Return the [x, y] coordinate for the center point of the cell that contains the specified text.  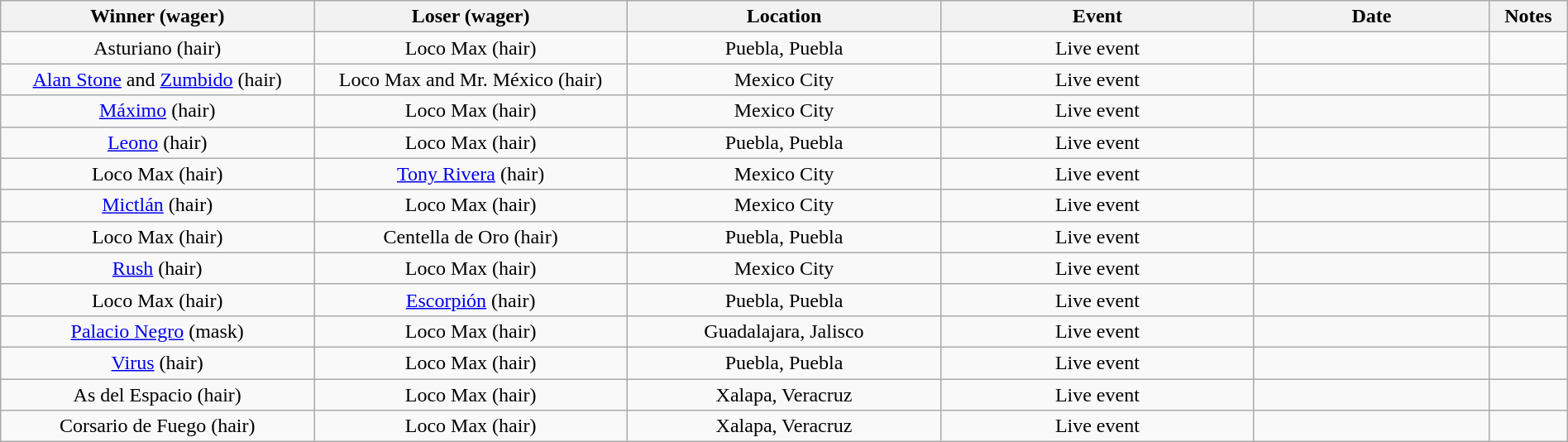
Loser (wager) [471, 17]
Corsario de Fuego (hair) [157, 426]
Loco Max and Mr. México (hair) [471, 79]
Centella de Oro (hair) [471, 237]
Máximo (hair) [157, 111]
Alan Stone and Zumbido (hair) [157, 79]
Notes [1528, 17]
Escorpión (hair) [471, 300]
Event [1097, 17]
Palacio Negro (mask) [157, 331]
Date [1371, 17]
Leono (hair) [157, 142]
As del Espacio (hair) [157, 395]
Rush (hair) [157, 268]
Location [784, 17]
Asturiano (hair) [157, 48]
Guadalajara, Jalisco [784, 331]
Mictlán (hair) [157, 205]
Winner (wager) [157, 17]
Virus (hair) [157, 363]
Tony Rivera (hair) [471, 174]
